Provide the (X, Y) coordinate of the cell's center where the given text is located.  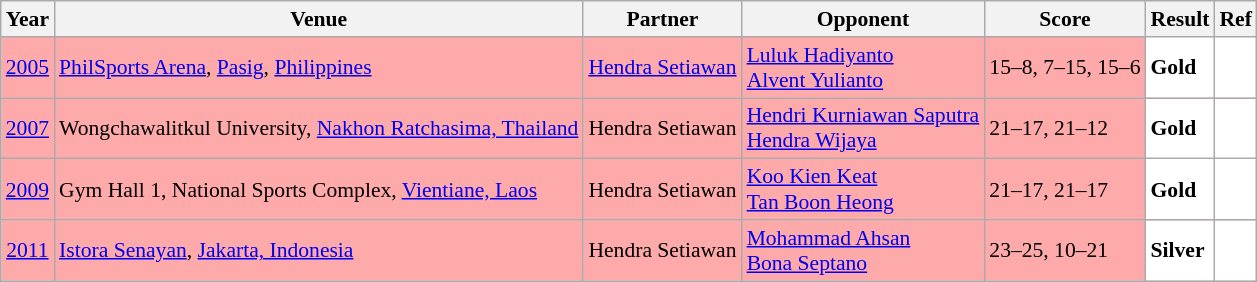
Silver (1180, 250)
Luluk Hadiyanto Alvent Yulianto (864, 68)
Result (1180, 19)
Partner (662, 19)
Koo Kien Keat Tan Boon Heong (864, 190)
Year (28, 19)
2007 (28, 128)
2011 (28, 250)
Wongchawalitkul University, Nakhon Ratchasima, Thailand (318, 128)
Mohammad Ahsan Bona Septano (864, 250)
Score (1064, 19)
2009 (28, 190)
Ref (1235, 19)
21–17, 21–12 (1064, 128)
2005 (28, 68)
Venue (318, 19)
21–17, 21–17 (1064, 190)
PhilSports Arena, Pasig, Philippines (318, 68)
15–8, 7–15, 15–6 (1064, 68)
Opponent (864, 19)
Hendri Kurniawan Saputra Hendra Wijaya (864, 128)
Gym Hall 1, National Sports Complex, Vientiane, Laos (318, 190)
Istora Senayan, Jakarta, Indonesia (318, 250)
23–25, 10–21 (1064, 250)
